Return (x, y) of the center of cell containing provided text 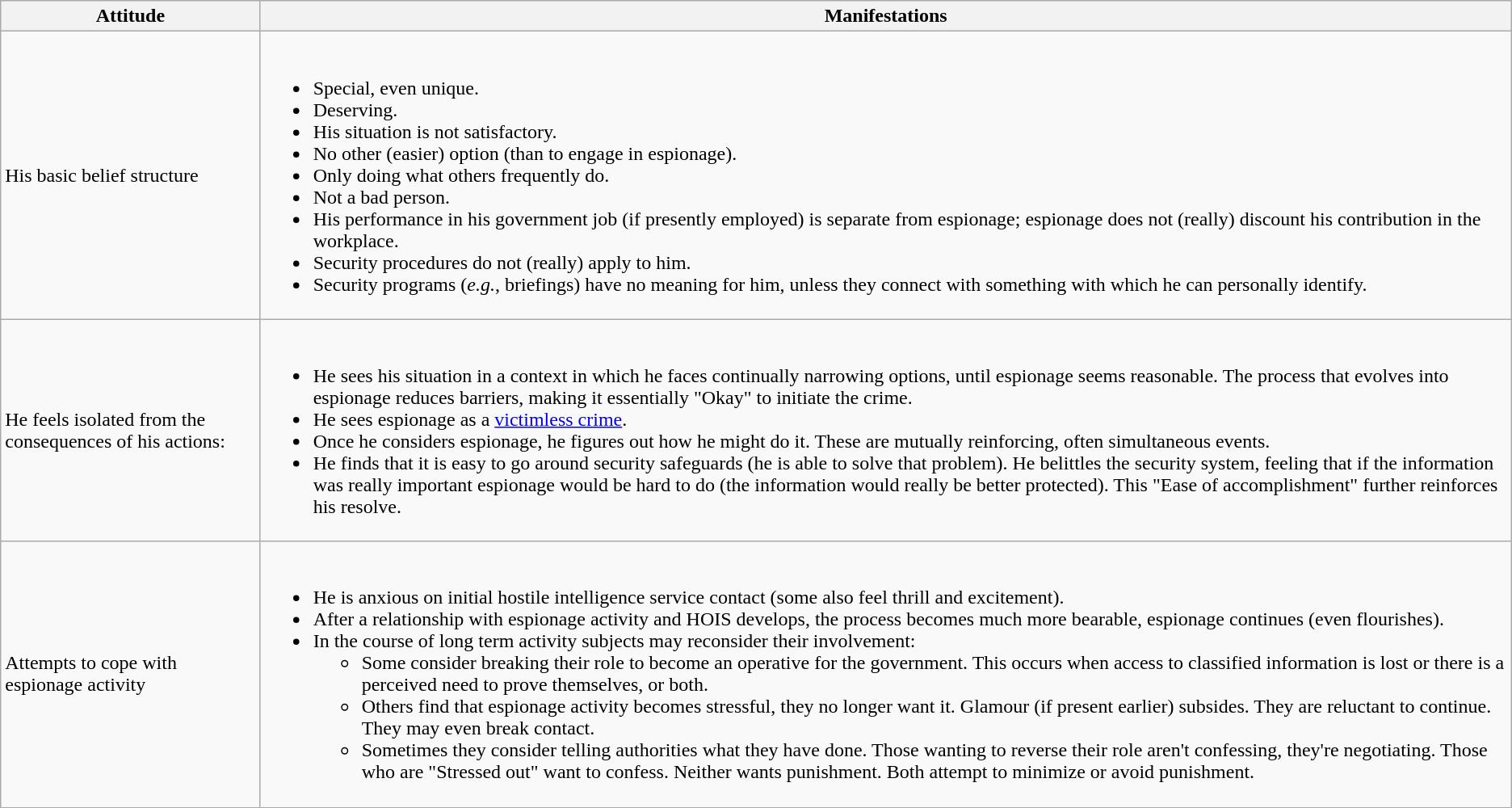
Attempts to cope with espionage activity (131, 674)
His basic belief structure (131, 175)
Attitude (131, 16)
Manifestations (885, 16)
He feels isolated from the consequences of his actions: (131, 430)
